For the text-containing cell, return its midpoint in [X, Y] coordinate format. 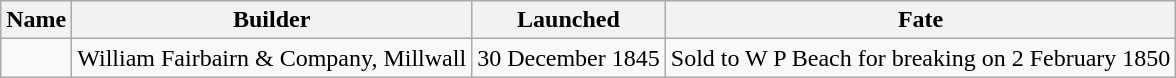
30 December 1845 [569, 58]
Fate [920, 20]
William Fairbairn & Company, Millwall [272, 58]
Builder [272, 20]
Sold to W P Beach for breaking on 2 February 1850 [920, 58]
Name [36, 20]
Launched [569, 20]
